For the text-containing cell, return its midpoint in [x, y] coordinate format. 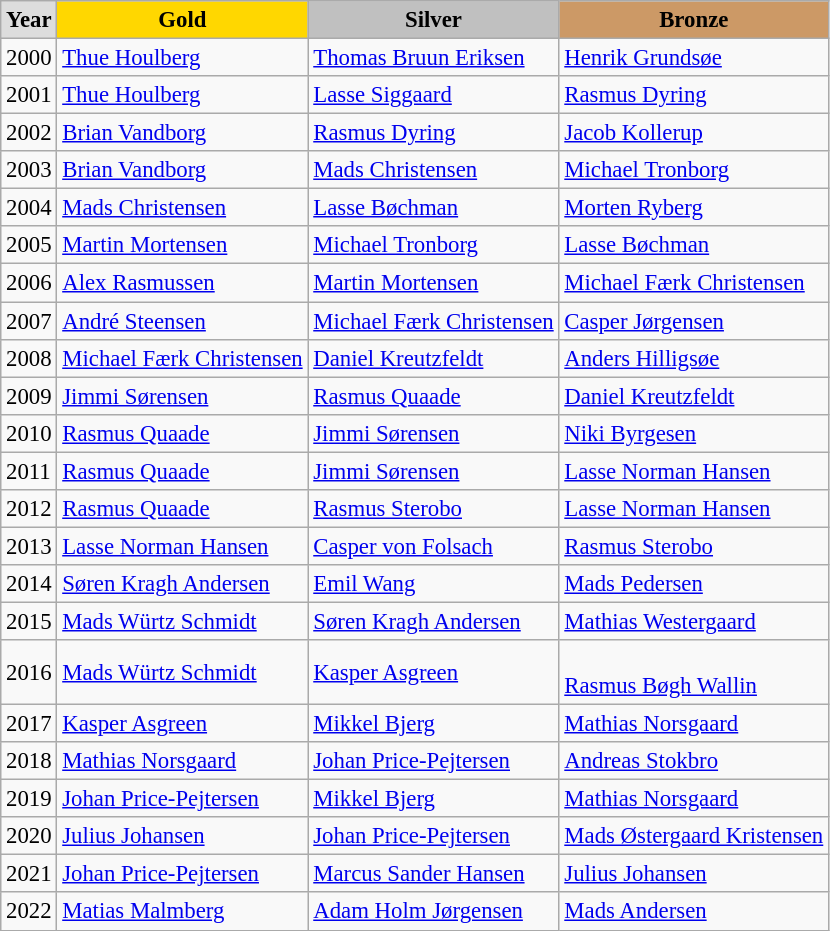
2020 [29, 836]
Casper Jørgensen [694, 321]
2014 [29, 584]
2003 [29, 170]
2007 [29, 321]
Emil Wang [434, 584]
2002 [29, 133]
2008 [29, 358]
Morten Ryberg [694, 208]
Niki Byrgesen [694, 433]
2011 [29, 471]
Matias Malmberg [182, 912]
2015 [29, 621]
2018 [29, 761]
Adam Holm Jørgensen [434, 912]
Jacob Kollerup [694, 133]
2005 [29, 245]
Silver [434, 20]
Alex Rasmussen [182, 283]
2021 [29, 874]
2017 [29, 724]
2004 [29, 208]
2009 [29, 396]
Thomas Bruun Eriksen [434, 58]
Anders Hilligsøe [694, 358]
Casper von Folsach [434, 546]
Mads Pedersen [694, 584]
Mads Andersen [694, 912]
2012 [29, 509]
Lasse Siggaard [434, 95]
Rasmus Bøgh Wallin [694, 672]
Mads Østergaard Kristensen [694, 836]
2006 [29, 283]
2019 [29, 799]
2010 [29, 433]
André Steensen [182, 321]
Gold [182, 20]
2022 [29, 912]
Andreas Stokbro [694, 761]
2001 [29, 95]
Marcus Sander Hansen [434, 874]
Mathias Westergaard [694, 621]
Year [29, 20]
Bronze [694, 20]
2013 [29, 546]
2000 [29, 58]
Henrik Grundsøe [694, 58]
2016 [29, 672]
